Return the (x, y) coordinate for the center point of the cell that contains the specified text.  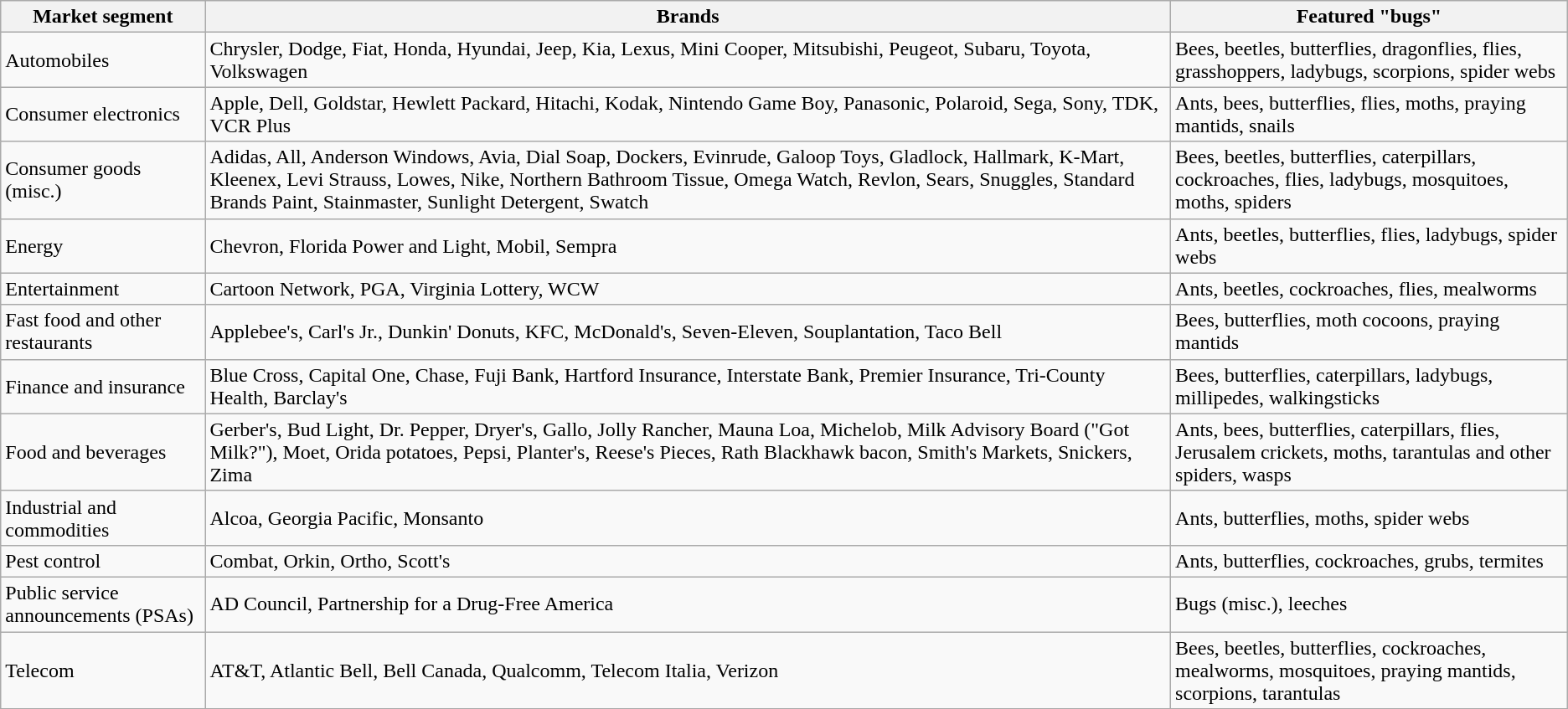
Ants, bees, butterflies, caterpillars, flies, Jerusalem crickets, moths, tarantulas and other spiders, wasps (1369, 452)
Consumer goods (misc.) (103, 180)
Ants, beetles, butterflies, flies, ladybugs, spider webs (1369, 246)
AD Council, Partnership for a Drug-Free America (689, 604)
Chrysler, Dodge, Fiat, Honda, Hyundai, Jeep, Kia, Lexus, Mini Cooper, Mitsubishi, Peugeot, Subaru, Toyota, Volkswagen (689, 60)
Bees, butterflies, caterpillars, ladybugs, millipedes, walkingsticks (1369, 387)
Market segment (103, 17)
Alcoa, Georgia Pacific, Monsanto (689, 517)
Ants, butterflies, cockroaches, grubs, termites (1369, 561)
Apple, Dell, Goldstar, Hewlett Packard, Hitachi, Kodak, Nintendo Game Boy, Panasonic, Polaroid, Sega, Sony, TDK, VCR Plus (689, 114)
Finance and insurance (103, 387)
AT&T, Atlantic Bell, Bell Canada, Qualcomm, Telecom Italia, Verizon (689, 670)
Bees, butterflies, moth cocoons, praying mantids (1369, 331)
Blue Cross, Capital One, Chase, Fuji Bank, Hartford Insurance, Interstate Bank, Premier Insurance, Tri-County Health, Barclay's (689, 387)
Ants, bees, butterflies, flies, moths, praying mantids, snails (1369, 114)
Bugs (misc.), leeches (1369, 604)
Automobiles (103, 60)
Combat, Orkin, Ortho, Scott's (689, 561)
Brands (689, 17)
Chevron, Florida Power and Light, Mobil, Sempra (689, 246)
Ants, butterflies, moths, spider webs (1369, 517)
Fast food and other restaurants (103, 331)
Consumer electronics (103, 114)
Food and beverages (103, 452)
Industrial and commodities (103, 517)
Bees, beetles, butterflies, cockroaches, mealworms, mosquitoes, praying mantids, scorpions, tarantulas (1369, 670)
Ants, beetles, cockroaches, flies, mealworms (1369, 289)
Bees, beetles, butterflies, dragonflies, flies, grasshoppers, ladybugs, scorpions, spider webs (1369, 60)
Entertainment (103, 289)
Cartoon Network, PGA, Virginia Lottery, WCW (689, 289)
Public service announcements (PSAs) (103, 604)
Energy (103, 246)
Featured "bugs" (1369, 17)
Pest control (103, 561)
Applebee's, Carl's Jr., Dunkin' Donuts, KFC, McDonald's, Seven-Eleven, Souplantation, Taco Bell (689, 331)
Bees, beetles, butterflies, caterpillars, cockroaches, flies, ladybugs, mosquitoes, moths, spiders (1369, 180)
Telecom (103, 670)
